Scan for the cell matching the given text and deliver its [x, y] coordinate at center. 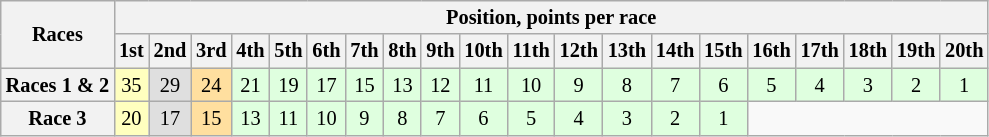
1st [132, 51]
Position, points per race [551, 17]
24 [211, 85]
7th [364, 51]
19 [288, 85]
13th [627, 51]
20 [132, 118]
14th [675, 51]
15th [723, 51]
21 [250, 85]
20th [964, 51]
6th [326, 51]
35 [132, 85]
Races 1 & 2 [58, 85]
11th [532, 51]
2nd [170, 51]
18th [868, 51]
12 [440, 85]
Races [58, 34]
16th [771, 51]
4th [250, 51]
12th [579, 51]
29 [170, 85]
9th [440, 51]
19th [916, 51]
8th [402, 51]
17th [820, 51]
5th [288, 51]
3rd [211, 51]
Race 3 [58, 118]
10th [483, 51]
